Scan for the cell matching the given text and deliver its (x, y) coordinate at center. 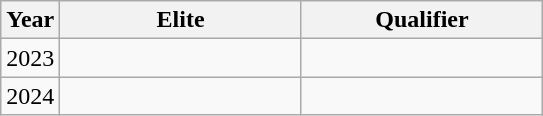
Qualifier (422, 20)
Year (30, 20)
2024 (30, 96)
2023 (30, 58)
Elite (180, 20)
